Output the (X, Y) coordinate of the center of the cell containing the given text.  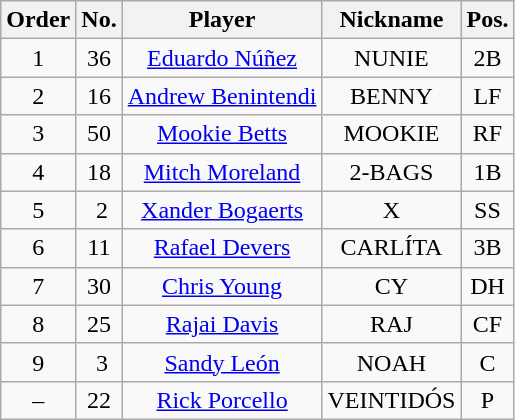
RAJ (392, 324)
2B (488, 58)
Nickname (392, 20)
11 (99, 248)
Player (222, 20)
NOAH (392, 362)
X (392, 210)
1 (38, 58)
9 (38, 362)
– (38, 400)
Chris Young (222, 286)
Andrew Benintendi (222, 96)
Order (38, 20)
Rafael Devers (222, 248)
16 (99, 96)
25 (99, 324)
5 (38, 210)
MOOKIE (392, 134)
Rajai Davis (222, 324)
Mookie Betts (222, 134)
7 (38, 286)
8 (38, 324)
Eduardo Núñez (222, 58)
NUNIE (392, 58)
BENNY (392, 96)
3B (488, 248)
RF (488, 134)
30 (99, 286)
SS (488, 210)
18 (99, 172)
Mitch Moreland (222, 172)
Sandy León (222, 362)
Rick Porcello (222, 400)
22 (99, 400)
DH (488, 286)
50 (99, 134)
No. (99, 20)
6 (38, 248)
CARLÍTA (392, 248)
CF (488, 324)
CY (392, 286)
36 (99, 58)
Xander Bogaerts (222, 210)
Pos. (488, 20)
LF (488, 96)
P (488, 400)
2-BAGS (392, 172)
4 (38, 172)
VEINTIDÓS (392, 400)
1B (488, 172)
C (488, 362)
